Locate the cell with the specified text and output its [X, Y] center coordinate. 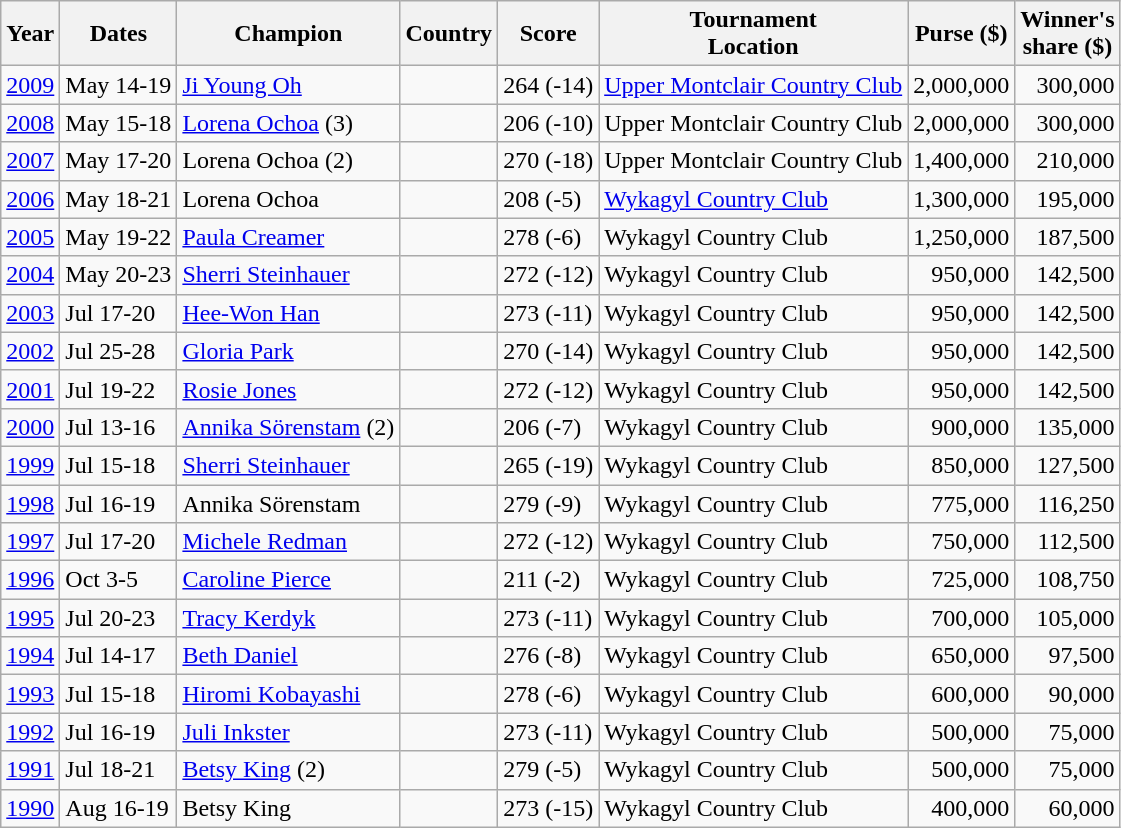
1996 [30, 580]
2000 [30, 427]
Hiromi Kobayashi [288, 694]
273 (-15) [548, 808]
850,000 [962, 465]
725,000 [962, 580]
60,000 [1068, 808]
600,000 [962, 694]
Betsy King [288, 808]
1,300,000 [962, 199]
775,000 [962, 503]
Michele Redman [288, 542]
195,000 [1068, 199]
Lorena Ochoa (3) [288, 123]
90,000 [1068, 694]
Hee-Won Han [288, 313]
270 (-14) [548, 351]
211 (-2) [548, 580]
Rosie Jones [288, 389]
Beth Daniel [288, 656]
264 (-14) [548, 85]
1995 [30, 618]
Jul 14-17 [118, 656]
1992 [30, 732]
1993 [30, 694]
127,500 [1068, 465]
650,000 [962, 656]
1,400,000 [962, 161]
1991 [30, 770]
2002 [30, 351]
2006 [30, 199]
May 20-23 [118, 275]
Score [548, 34]
2003 [30, 313]
112,500 [1068, 542]
2007 [30, 161]
Country [449, 34]
400,000 [962, 808]
Gloria Park [288, 351]
265 (-19) [548, 465]
Betsy King (2) [288, 770]
1998 [30, 503]
Paula Creamer [288, 237]
Jul 20-23 [118, 618]
Champion [288, 34]
Jul 19-22 [118, 389]
270 (-18) [548, 161]
2004 [30, 275]
700,000 [962, 618]
Purse ($) [962, 34]
2001 [30, 389]
206 (-10) [548, 123]
Annika Sörenstam (2) [288, 427]
2005 [30, 237]
Oct 3-5 [118, 580]
Juli Inkster [288, 732]
May 18-21 [118, 199]
900,000 [962, 427]
Year [30, 34]
May 19-22 [118, 237]
279 (-9) [548, 503]
135,000 [1068, 427]
1994 [30, 656]
97,500 [1068, 656]
Winner'sshare ($) [1068, 34]
Annika Sörenstam [288, 503]
2009 [30, 85]
187,500 [1068, 237]
Tracy Kerdyk [288, 618]
Aug 16-19 [118, 808]
1997 [30, 542]
105,000 [1068, 618]
279 (-5) [548, 770]
Lorena Ochoa [288, 199]
May 17-20 [118, 161]
May 14-19 [118, 85]
Jul 18-21 [118, 770]
116,250 [1068, 503]
Jul 13-16 [118, 427]
210,000 [1068, 161]
TournamentLocation [754, 34]
May 15-18 [118, 123]
108,750 [1068, 580]
1999 [30, 465]
2008 [30, 123]
1,250,000 [962, 237]
Ji Young Oh [288, 85]
1990 [30, 808]
750,000 [962, 542]
Caroline Pierce [288, 580]
Lorena Ochoa (2) [288, 161]
Dates [118, 34]
208 (-5) [548, 199]
276 (-8) [548, 656]
206 (-7) [548, 427]
Jul 25-28 [118, 351]
